Scan for the cell matching the given text and deliver its [X, Y] coordinate at center. 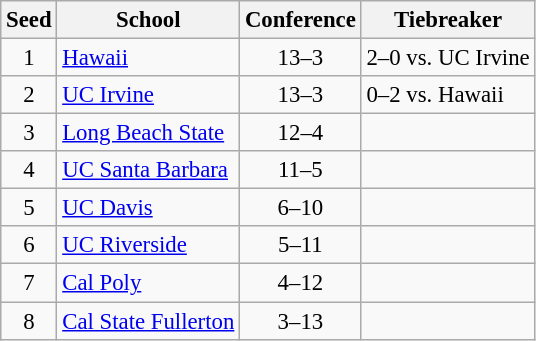
4 [29, 170]
6–10 [301, 208]
5–11 [301, 245]
School [148, 20]
1 [29, 58]
0–2 vs. Hawaii [448, 95]
3 [29, 133]
Seed [29, 20]
8 [29, 321]
4–12 [301, 283]
Cal Poly [148, 283]
3–13 [301, 321]
Long Beach State [148, 133]
Tiebreaker [448, 20]
UC Santa Barbara [148, 170]
Cal State Fullerton [148, 321]
7 [29, 283]
11–5 [301, 170]
2–0 vs. UC Irvine [448, 58]
6 [29, 245]
2 [29, 95]
UC Davis [148, 208]
UC Riverside [148, 245]
Conference [301, 20]
UC Irvine [148, 95]
Hawaii [148, 58]
12–4 [301, 133]
5 [29, 208]
